Extract the [x, y] coordinate from the center of the cell holding the provided text.  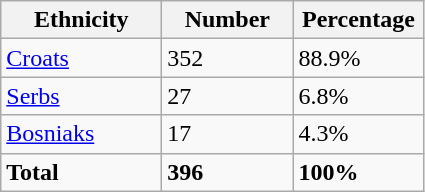
396 [228, 172]
Ethnicity [82, 20]
17 [228, 134]
Percentage [358, 20]
6.8% [358, 96]
Serbs [82, 96]
27 [228, 96]
88.9% [358, 58]
Number [228, 20]
352 [228, 58]
Total [82, 172]
Bosniaks [82, 134]
4.3% [358, 134]
100% [358, 172]
Croats [82, 58]
